Determine the [X, Y] coordinate at the center of the cell enclosing the given text.  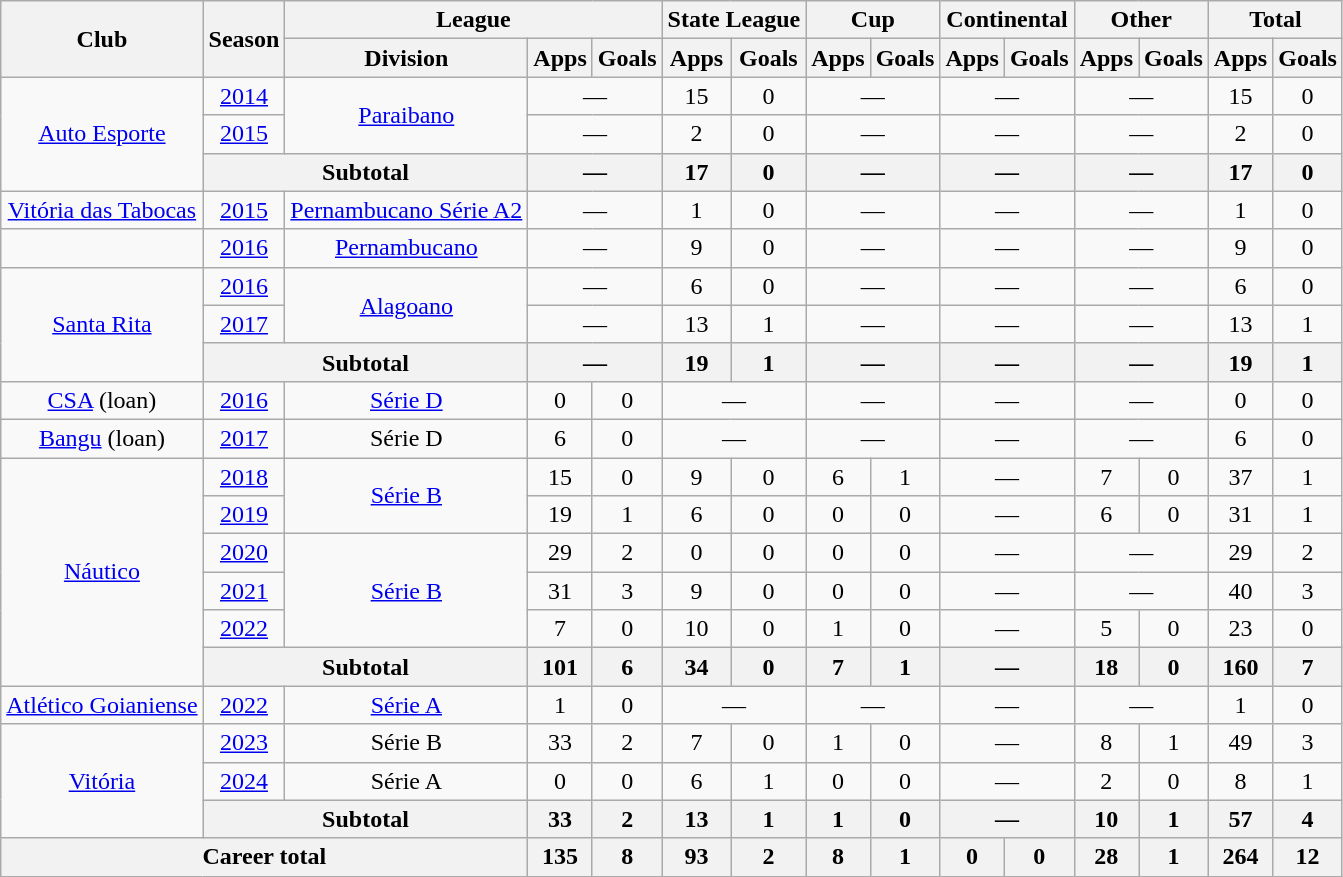
Pernambucano [406, 248]
Continental [1007, 20]
Auto Esporte [102, 134]
State League [734, 20]
264 [1240, 857]
Season [244, 39]
Total [1275, 20]
2024 [244, 781]
37 [1240, 477]
12 [1308, 857]
Cup [873, 20]
2023 [244, 743]
4 [1308, 819]
Atlético Goianiense [102, 705]
2014 [244, 96]
Club [102, 39]
Other [1141, 20]
Division [406, 58]
2020 [244, 553]
2019 [244, 515]
Náutico [102, 572]
160 [1240, 667]
101 [560, 667]
93 [696, 857]
135 [560, 857]
40 [1240, 591]
2021 [244, 591]
Paraibano [406, 115]
2018 [244, 477]
5 [1106, 629]
Vitória das Tabocas [102, 210]
Pernambucano Série A2 [406, 210]
23 [1240, 629]
49 [1240, 743]
28 [1106, 857]
Vitória [102, 781]
Career total [264, 857]
57 [1240, 819]
34 [696, 667]
League [474, 20]
Bangu (loan) [102, 438]
Santa Rita [102, 324]
Alagoano [406, 305]
CSA (loan) [102, 400]
18 [1106, 667]
